Locate the cell with the specified text and output its [x, y] center coordinate. 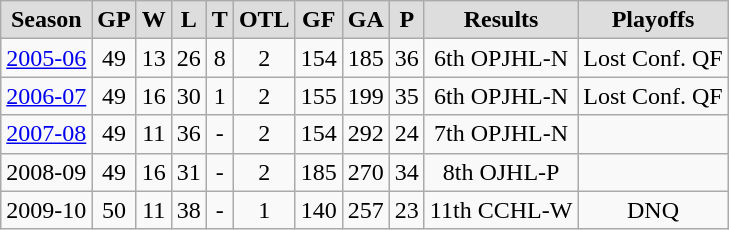
31 [188, 172]
GP [114, 20]
GA [366, 20]
140 [318, 210]
Season [46, 20]
30 [188, 96]
270 [366, 172]
GF [318, 20]
Playoffs [653, 20]
199 [366, 96]
8th OJHL-P [500, 172]
38 [188, 210]
24 [406, 134]
26 [188, 58]
W [154, 20]
13 [154, 58]
35 [406, 96]
155 [318, 96]
T [220, 20]
257 [366, 210]
2009-10 [46, 210]
DNQ [653, 210]
23 [406, 210]
50 [114, 210]
2007-08 [46, 134]
2005-06 [46, 58]
2006-07 [46, 96]
8 [220, 58]
P [406, 20]
34 [406, 172]
OTL [264, 20]
Results [500, 20]
11th CCHL-W [500, 210]
292 [366, 134]
L [188, 20]
2008-09 [46, 172]
7th OPJHL-N [500, 134]
